Provide the (X, Y) coordinate of the cell's center where the given text is located.  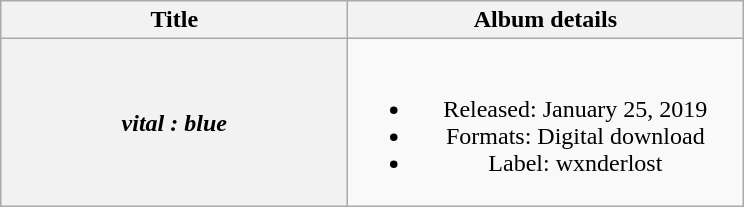
vital : blue (174, 122)
Released: January 25, 2019Formats: Digital downloadLabel: wxnderlost (546, 122)
Title (174, 20)
Album details (546, 20)
